Extract the [x, y] coordinate from the center of the cell holding the provided text.  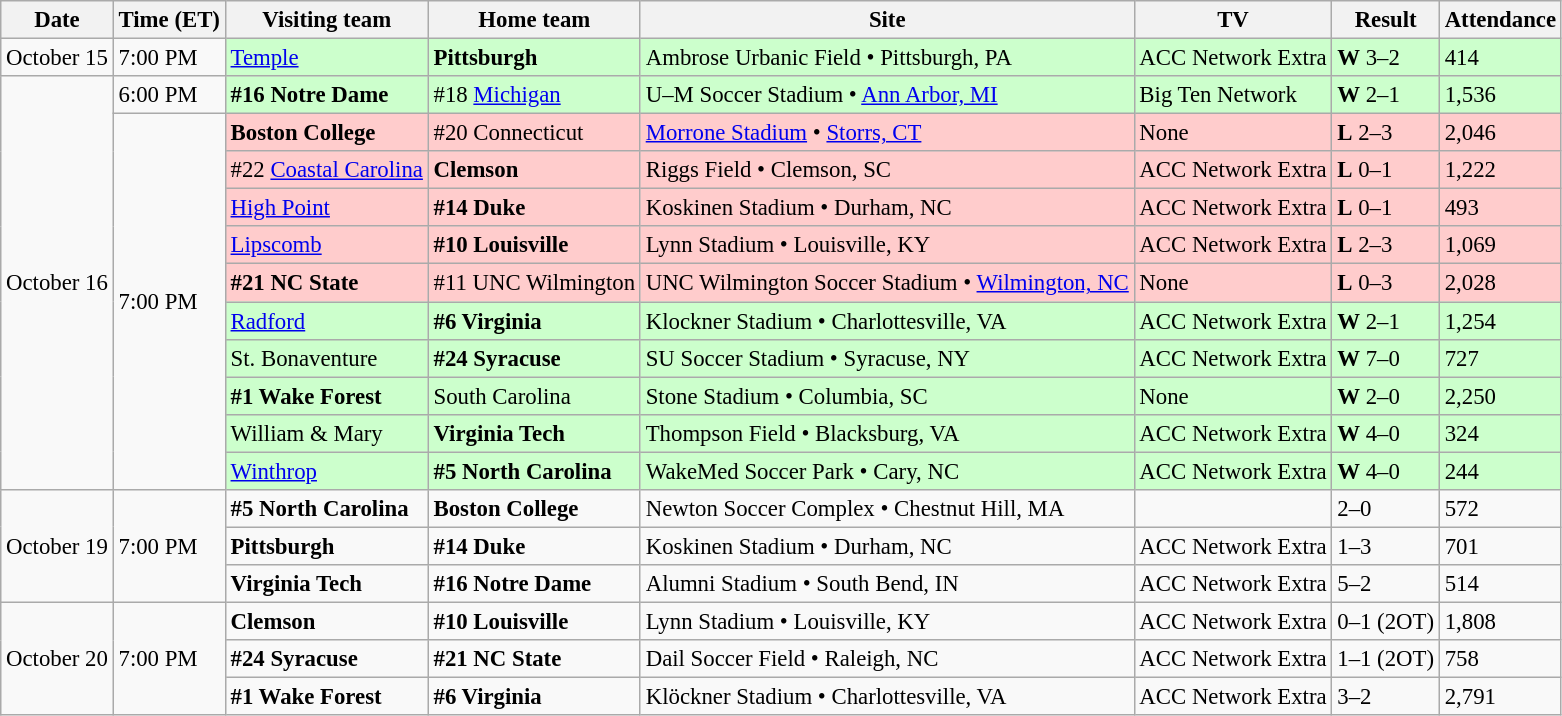
1,069 [1500, 245]
Stone Stadium • Columbia, SC [887, 396]
W 2–0 [1386, 396]
244 [1500, 471]
414 [1500, 58]
2,046 [1500, 133]
Newton Soccer Complex • Chestnut Hill, MA [887, 509]
2,250 [1500, 396]
2,028 [1500, 283]
5–2 [1386, 584]
L 0–3 [1386, 283]
October 19 [57, 546]
Thompson Field • Blacksburg, VA [887, 433]
Visiting team [326, 20]
#11 UNC Wilmington [534, 283]
U–M Soccer Stadium • Ann Arbor, MI [887, 95]
Morrone Stadium • Storrs, CT [887, 133]
October 16 [57, 283]
Winthrop [326, 471]
#22 Coastal Carolina [326, 170]
Home team [534, 20]
758 [1500, 659]
Ambrose Urbanic Field • Pittsburgh, PA [887, 58]
Temple [326, 58]
3–2 [1386, 697]
Time (ET) [169, 20]
1,222 [1500, 170]
1–1 (2OT) [1386, 659]
727 [1500, 358]
572 [1500, 509]
Radford [326, 321]
2,791 [1500, 697]
High Point [326, 208]
324 [1500, 433]
1,536 [1500, 95]
SU Soccer Stadium • Syracuse, NY [887, 358]
South Carolina [534, 396]
#20 Connecticut [534, 133]
2–0 [1386, 509]
William & Mary [326, 433]
Klöckner Stadium • Charlottesville, VA [887, 697]
514 [1500, 584]
Klockner Stadium • Charlottesville, VA [887, 321]
701 [1500, 546]
6:00 PM [169, 95]
493 [1500, 208]
October 15 [57, 58]
October 20 [57, 658]
Result [1386, 20]
Riggs Field • Clemson, SC [887, 170]
W 3–2 [1386, 58]
#18 Michigan [534, 95]
St. Bonaventure [326, 358]
1,808 [1500, 621]
Lipscomb [326, 245]
W 7–0 [1386, 358]
Dail Soccer Field • Raleigh, NC [887, 659]
WakeMed Soccer Park • Cary, NC [887, 471]
Date [57, 20]
1–3 [1386, 546]
Alumni Stadium • South Bend, IN [887, 584]
UNC Wilmington Soccer Stadium • Wilmington, NC [887, 283]
0–1 (2OT) [1386, 621]
Attendance [1500, 20]
Big Ten Network [1233, 95]
Site [887, 20]
1,254 [1500, 321]
TV [1233, 20]
